Find where the given text appears and provide that cell's center as [X, Y] coordinate. 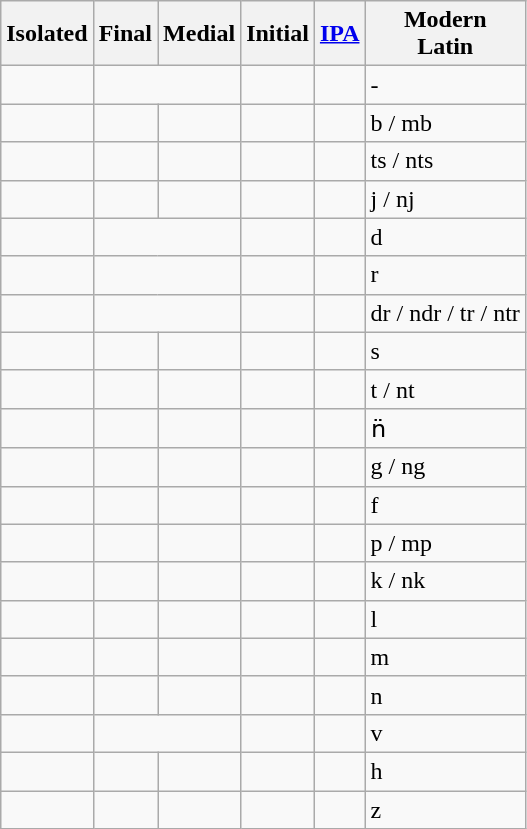
p / mp [445, 543]
m [445, 657]
Final [125, 34]
IPA [340, 34]
d [445, 237]
t / nt [445, 389]
- [445, 85]
Medial [200, 34]
j / nj [445, 199]
k / nk [445, 581]
n̈ [445, 428]
h [445, 771]
Initial [278, 34]
ModernLatin [445, 34]
ts / nts [445, 161]
g / ng [445, 467]
f [445, 505]
v [445, 733]
n [445, 695]
b / mb [445, 123]
Isolated [47, 34]
l [445, 619]
z [445, 809]
s [445, 351]
r [445, 275]
dr / ndr / tr / ntr [445, 313]
